Determine the [x, y] coordinate at the center of the cell enclosing the given text.  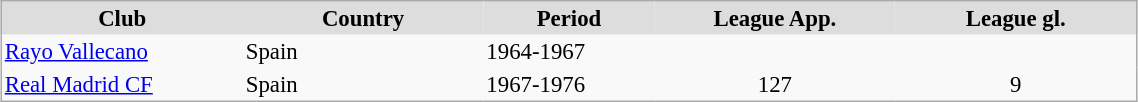
Rayo Vallecano [122, 50]
Country [364, 18]
1964-1967 [568, 50]
1967-1976 [568, 85]
9 [1016, 85]
League gl. [1016, 18]
Club [122, 18]
127 [776, 85]
League App. [776, 18]
Real Madrid CF [122, 85]
Period [568, 18]
